Return (X, Y) of the center of cell containing provided text 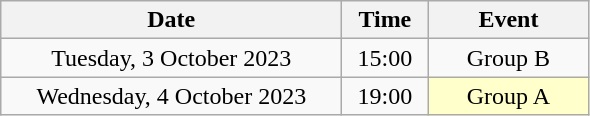
Tuesday, 3 October 2023 (172, 58)
Date (172, 20)
Group B (508, 58)
Event (508, 20)
19:00 (385, 96)
Wednesday, 4 October 2023 (172, 96)
15:00 (385, 58)
Group A (508, 96)
Time (385, 20)
